Return the (X, Y) coordinate for the center point of the cell that contains the specified text.  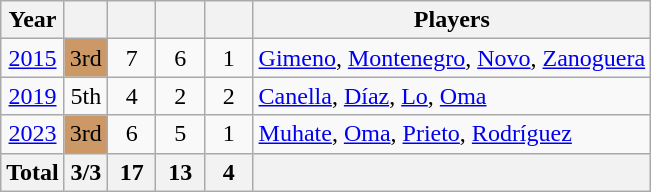
5 (180, 134)
7 (132, 58)
Players (452, 20)
13 (180, 172)
2015 (33, 58)
17 (132, 172)
Gimeno, Montenegro, Novo, Zanoguera (452, 58)
5th (86, 96)
2023 (33, 134)
Muhate, Oma, Prieto, Rodríguez (452, 134)
2019 (33, 96)
Year (33, 20)
Canella, Díaz, Lo, Oma (452, 96)
3/3 (86, 172)
Total (33, 172)
